For the text-containing cell, return its midpoint in (X, Y) coordinate format. 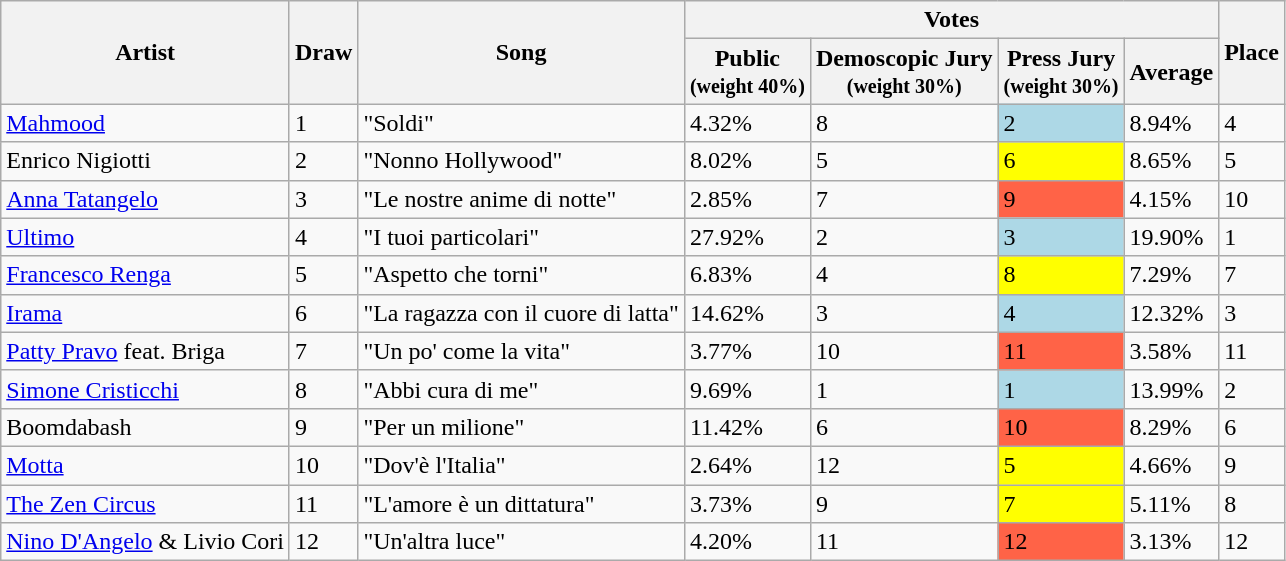
Votes (951, 20)
"I tuoi particolari" (521, 237)
3.58% (1172, 351)
8.65% (1172, 161)
3.73% (747, 503)
Ultimo (146, 237)
Mahmood (146, 123)
"La ragazza con il cuore di latta" (521, 313)
Boomdabash (146, 427)
8.02% (747, 161)
6.83% (747, 275)
Enrico Nigiotti (146, 161)
Simone Cristicchi (146, 389)
4.32% (747, 123)
Irama (146, 313)
"Per un milione" (521, 427)
4.20% (747, 542)
Song (521, 52)
7.29% (1172, 275)
19.90% (1172, 237)
2.85% (747, 199)
Anna Tatangelo (146, 199)
Press Jury(weight 30%) (1061, 72)
"Abbi cura di me" (521, 389)
Artist (146, 52)
8.29% (1172, 427)
Patty Pravo feat. Briga (146, 351)
8.94% (1172, 123)
3.13% (1172, 542)
Average (1172, 72)
"Aspetto che torni" (521, 275)
4.66% (1172, 465)
Draw (323, 52)
11.42% (747, 427)
Francesco Renga (146, 275)
"Dov'è l'Italia" (521, 465)
14.62% (747, 313)
"Nonno Hollywood" (521, 161)
9.69% (747, 389)
2.64% (747, 465)
12.32% (1172, 313)
"Le nostre anime di notte" (521, 199)
Motta (146, 465)
The Zen Circus (146, 503)
5.11% (1172, 503)
"Un po' come la vita" (521, 351)
4.15% (1172, 199)
3.77% (747, 351)
Place (1252, 52)
13.99% (1172, 389)
"L'amore è un dittatura" (521, 503)
Nino D'Angelo & Livio Cori (146, 542)
Demoscopic Jury(weight 30%) (904, 72)
"Un'altra luce" (521, 542)
"Soldi" (521, 123)
27.92% (747, 237)
Public(weight 40%) (747, 72)
